For the text-containing cell, return its midpoint in (X, Y) coordinate format. 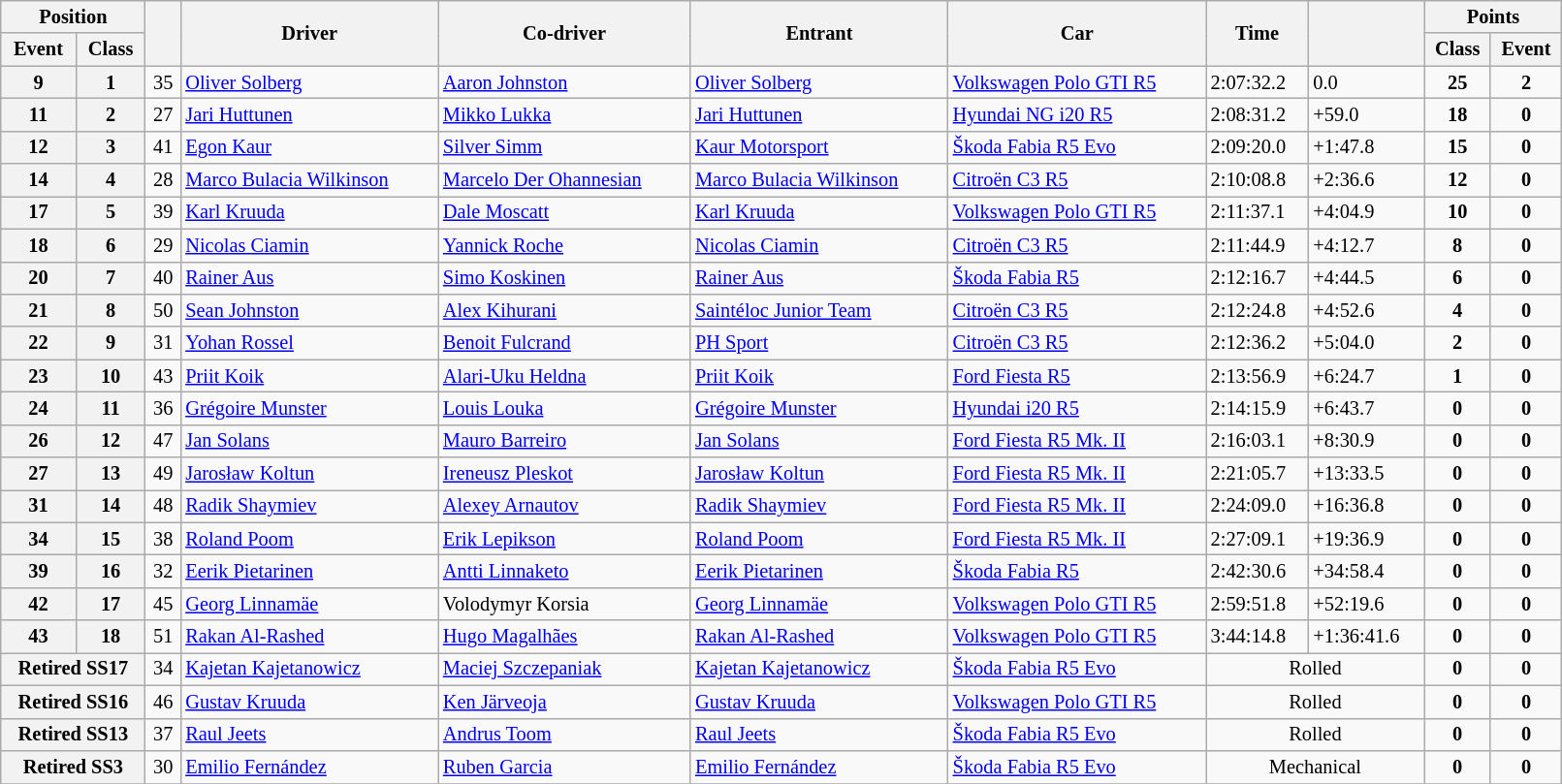
2:14:15.9 (1258, 408)
Mechanical (1315, 767)
Position (74, 16)
Ken Järveoja (564, 702)
22 (39, 343)
Marcelo Der Ohannesian (564, 180)
40 (163, 278)
21 (39, 310)
3:44:14.8 (1258, 637)
Erik Lepikson (564, 539)
+8:30.9 (1366, 441)
2:11:37.1 (1258, 212)
23 (39, 376)
Kaur Motorsport (819, 147)
42 (39, 604)
38 (163, 539)
32 (163, 571)
0.0 (1366, 82)
Driver (309, 33)
2:09:20.0 (1258, 147)
Maciej Szczepaniak (564, 669)
26 (39, 441)
Saintéloc Junior Team (819, 310)
16 (111, 571)
2:16:03.1 (1258, 441)
+19:36.9 (1366, 539)
Alex Kihurani (564, 310)
41 (163, 147)
2:59:51.8 (1258, 604)
+4:12.7 (1366, 245)
Mikko Lukka (564, 114)
Silver Simm (564, 147)
+16:36.8 (1366, 506)
13 (111, 474)
2:12:16.7 (1258, 278)
Louis Louka (564, 408)
20 (39, 278)
7 (111, 278)
51 (163, 637)
Andrus Toom (564, 735)
Entrant (819, 33)
+5:04.0 (1366, 343)
Retired SS17 (74, 669)
2:21:05.7 (1258, 474)
3 (111, 147)
+13:33.5 (1366, 474)
Sean Johnston (309, 310)
+4:44.5 (1366, 278)
Mauro Barreiro (564, 441)
Ireneusz Pleskot (564, 474)
36 (163, 408)
45 (163, 604)
2:24:09.0 (1258, 506)
+1:47.8 (1366, 147)
+52:19.6 (1366, 604)
Yannick Roche (564, 245)
Benoit Fulcrand (564, 343)
PH Sport (819, 343)
35 (163, 82)
Antti Linnaketo (564, 571)
Points (1493, 16)
49 (163, 474)
Retired SS13 (74, 735)
+2:36.6 (1366, 180)
+6:43.7 (1366, 408)
Co-driver (564, 33)
Retired SS3 (74, 767)
37 (163, 735)
Ford Fiesta R5 (1077, 376)
5 (111, 212)
47 (163, 441)
2:42:30.6 (1258, 571)
2:12:24.8 (1258, 310)
+6:24.7 (1366, 376)
30 (163, 767)
28 (163, 180)
50 (163, 310)
29 (163, 245)
Yohan Rossel (309, 343)
+4:52.6 (1366, 310)
Car (1077, 33)
46 (163, 702)
+59.0 (1366, 114)
Alexey Arnautov (564, 506)
Hyundai NG i20 R5 (1077, 114)
25 (1457, 82)
Volodymyr Korsia (564, 604)
Ruben Garcia (564, 767)
+1:36:41.6 (1366, 637)
24 (39, 408)
2:07:32.2 (1258, 82)
2:13:56.9 (1258, 376)
+4:04.9 (1366, 212)
2:12:36.2 (1258, 343)
Dale Moscatt (564, 212)
Time (1258, 33)
2:11:44.9 (1258, 245)
Hugo Magalhães (564, 637)
Retired SS16 (74, 702)
2:10:08.8 (1258, 180)
+34:58.4 (1366, 571)
2:27:09.1 (1258, 539)
48 (163, 506)
Alari-Uku Heldna (564, 376)
2:08:31.2 (1258, 114)
Egon Kaur (309, 147)
Simo Koskinen (564, 278)
Hyundai i20 R5 (1077, 408)
Aaron Johnston (564, 82)
